Pinpoint the cell where the given text exists, returning its (X, Y) midpoint coordinate. 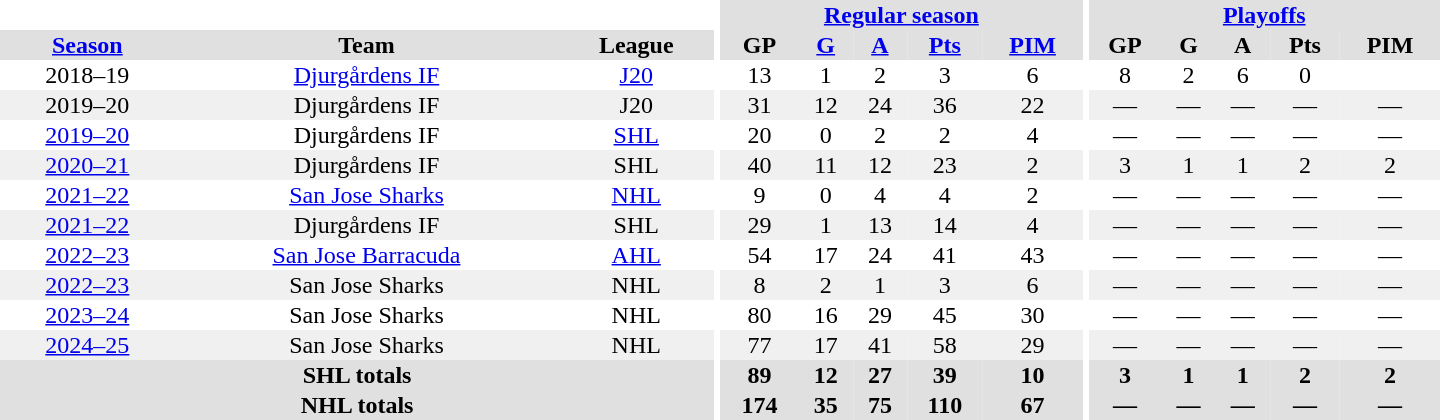
2018–19 (88, 75)
80 (759, 315)
31 (759, 105)
20 (759, 135)
40 (759, 165)
Team (367, 45)
AHL (636, 255)
Regular season (901, 15)
NHL totals (357, 405)
22 (1033, 105)
36 (945, 105)
10 (1033, 375)
77 (759, 345)
67 (1033, 405)
Season (88, 45)
9 (759, 195)
110 (945, 405)
75 (880, 405)
45 (945, 315)
174 (759, 405)
43 (1033, 255)
11 (826, 165)
89 (759, 375)
Playoffs (1264, 15)
San Jose Barracuda (367, 255)
2020–21 (88, 165)
58 (945, 345)
54 (759, 255)
2024–25 (88, 345)
30 (1033, 315)
23 (945, 165)
SHL totals (357, 375)
League (636, 45)
14 (945, 225)
2023–24 (88, 315)
35 (826, 405)
39 (945, 375)
16 (826, 315)
27 (880, 375)
